Determine the (X, Y) coordinate at the center of the cell enclosing the given text.  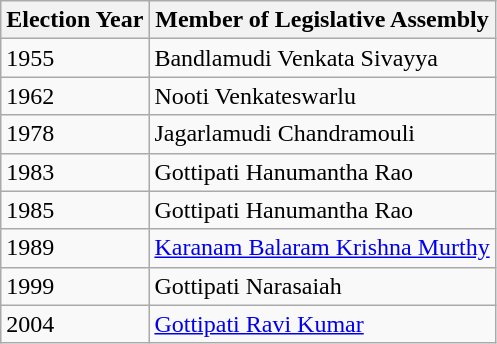
Member of Legislative Assembly (322, 20)
1978 (75, 134)
2004 (75, 324)
1989 (75, 248)
1985 (75, 210)
Jagarlamudi Chandramouli (322, 134)
1955 (75, 58)
1999 (75, 286)
Gottipati Narasaiah (322, 286)
Karanam Balaram Krishna Murthy (322, 248)
Election Year (75, 20)
Nooti Venkateswarlu (322, 96)
1962 (75, 96)
Gottipati Ravi Kumar (322, 324)
Bandlamudi Venkata Sivayya (322, 58)
1983 (75, 172)
